Provide the (X, Y) coordinate of the cell's center where the given text is located.  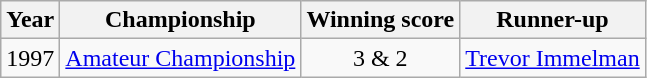
Championship (180, 20)
1997 (30, 58)
Winning score (380, 20)
Year (30, 20)
Amateur Championship (180, 58)
3 & 2 (380, 58)
Runner-up (552, 20)
Trevor Immelman (552, 58)
